For the text-containing cell, return its midpoint in [x, y] coordinate format. 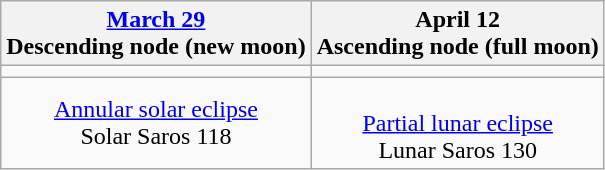
Partial lunar eclipseLunar Saros 130 [458, 123]
April 12Ascending node (full moon) [458, 34]
Annular solar eclipseSolar Saros 118 [156, 123]
March 29Descending node (new moon) [156, 34]
